Provide the (X, Y) coordinate of the cell's center where the given text is located.  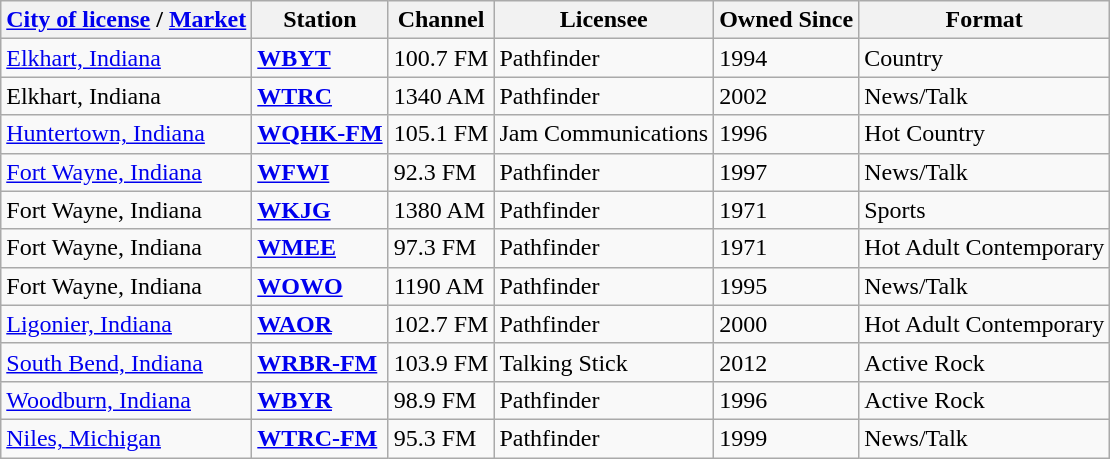
Sports (984, 210)
WAOR (320, 324)
92.3 FM (441, 172)
2012 (786, 362)
Licensee (604, 20)
Jam Communications (604, 134)
2002 (786, 96)
South Bend, Indiana (126, 362)
1340 AM (441, 96)
105.1 FM (441, 134)
1380 AM (441, 210)
WRBR-FM (320, 362)
WFWI (320, 172)
Huntertown, Indiana (126, 134)
City of license / Market (126, 20)
Country (984, 58)
1994 (786, 58)
Format (984, 20)
Talking Stick (604, 362)
100.7 FM (441, 58)
WBYT (320, 58)
1995 (786, 286)
WTRC (320, 96)
1999 (786, 438)
WBYR (320, 400)
WQHK-FM (320, 134)
1190 AM (441, 286)
1997 (786, 172)
Ligonier, Indiana (126, 324)
103.9 FM (441, 362)
95.3 FM (441, 438)
102.7 FM (441, 324)
98.9 FM (441, 400)
Owned Since (786, 20)
Hot Country (984, 134)
2000 (786, 324)
Station (320, 20)
WOWO (320, 286)
Niles, Michigan (126, 438)
97.3 FM (441, 248)
WTRC-FM (320, 438)
WKJG (320, 210)
WMEE (320, 248)
Channel (441, 20)
Woodburn, Indiana (126, 400)
